Capture the cell that displays the provided text and extract its [x, y] central coordinate. 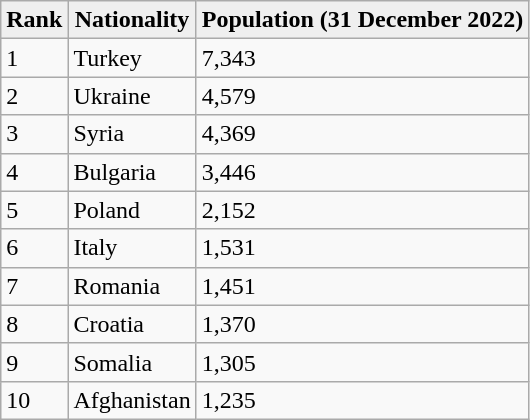
Bulgaria [132, 172]
7 [34, 286]
Nationality [132, 20]
5 [34, 210]
Italy [132, 248]
3 [34, 134]
4 [34, 172]
9 [34, 362]
Croatia [132, 324]
10 [34, 400]
2,152 [362, 210]
4,369 [362, 134]
Romania [132, 286]
Ukraine [132, 96]
Turkey [132, 58]
Syria [132, 134]
1,305 [362, 362]
1,370 [362, 324]
8 [34, 324]
Somalia [132, 362]
4,579 [362, 96]
1,451 [362, 286]
Rank [34, 20]
7,343 [362, 58]
Poland [132, 210]
Population (31 December 2022) [362, 20]
1,531 [362, 248]
1 [34, 58]
1,235 [362, 400]
3,446 [362, 172]
Afghanistan [132, 400]
6 [34, 248]
2 [34, 96]
